Pinpoint the cell where the given text exists, returning its (x, y) midpoint coordinate. 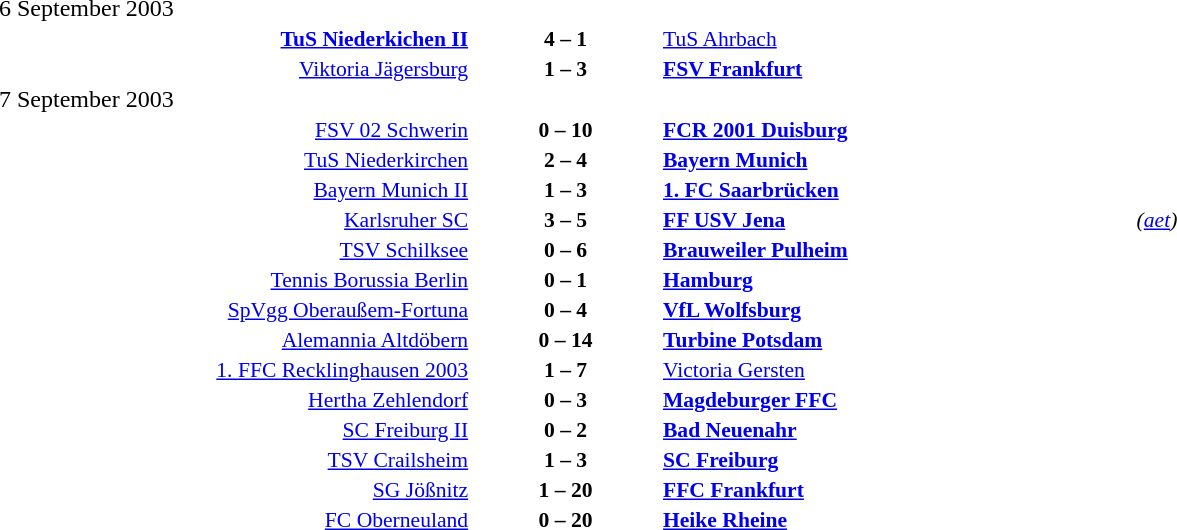
1 – 7 (566, 370)
Hamburg (897, 280)
FCR 2001 Duisburg (897, 130)
0 – 10 (566, 130)
1 – 20 (566, 490)
2 – 4 (566, 160)
Bayern Munich (897, 160)
Turbine Potsdam (897, 340)
FSV Frankfurt (897, 68)
Brauweiler Pulheim (897, 250)
TuS Ahrbach (897, 38)
0 – 2 (566, 430)
0 – 4 (566, 310)
0 – 3 (566, 400)
Victoria Gersten (897, 370)
SC Freiburg (897, 460)
0 – 6 (566, 250)
Bad Neuenahr (897, 430)
0 – 1 (566, 280)
0 – 14 (566, 340)
VfL Wolfsburg (897, 310)
FFC Frankfurt (897, 490)
4 – 1 (566, 38)
Magdeburger FFC (897, 400)
FF USV Jena (897, 220)
3 – 5 (566, 220)
1. FC Saarbrücken (897, 190)
